Search for the cell housing the specified text and yield its (x, y) center coordinate. 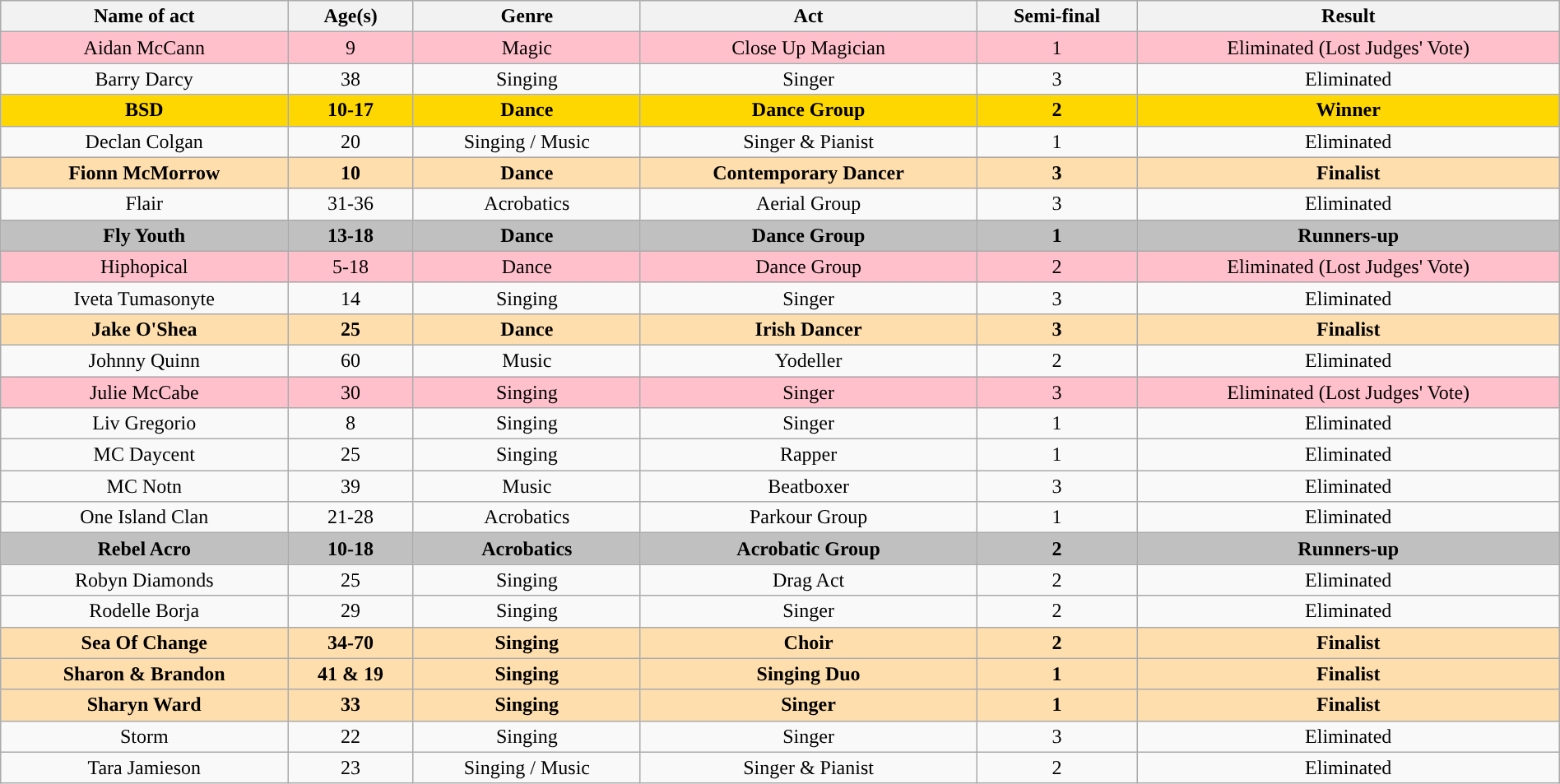
Beatboxer (808, 486)
10 (351, 173)
Rodelle Borja (145, 611)
Result (1348, 16)
22 (351, 736)
Declan Colgan (145, 141)
41 & 19 (351, 674)
Liv Gregorio (145, 424)
Acrobatic Group (808, 549)
33 (351, 705)
Close Up Magician (808, 48)
Drag Act (808, 580)
Aerial Group (808, 204)
Robyn Diamonds (145, 580)
Storm (145, 736)
Contemporary Dancer (808, 173)
Tara Jamieson (145, 768)
9 (351, 48)
60 (351, 360)
Iveta Tumasonyte (145, 298)
10-18 (351, 549)
13-18 (351, 235)
31-36 (351, 204)
23 (351, 768)
MC Daycent (145, 455)
Choir (808, 643)
BSD (145, 110)
Johnny Quinn (145, 360)
Hiphopical (145, 267)
30 (351, 392)
Irish Dancer (808, 329)
34-70 (351, 643)
Semi-final (1056, 16)
Rebel Acro (145, 549)
29 (351, 611)
5-18 (351, 267)
MC Notn (145, 486)
Age(s) (351, 16)
Genre (527, 16)
Magic (527, 48)
Julie McCabe (145, 392)
39 (351, 486)
Rapper (808, 455)
Yodeller (808, 360)
Act (808, 16)
Sea Of Change (145, 643)
Parkour Group (808, 517)
20 (351, 141)
Fionn McMorrow (145, 173)
Barry Darcy (145, 79)
14 (351, 298)
10-17 (351, 110)
Sharyn Ward (145, 705)
Singing Duo (808, 674)
Aidan McCann (145, 48)
Name of act (145, 16)
One Island Clan (145, 517)
8 (351, 424)
Winner (1348, 110)
Sharon & Brandon (145, 674)
38 (351, 79)
Fly Youth (145, 235)
21-28 (351, 517)
Flair (145, 204)
Jake O'Shea (145, 329)
